From the cell containing the given text, extract its center point as [x, y] coordinate. 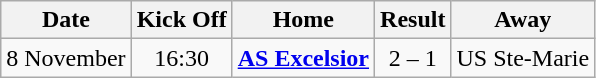
8 November [66, 58]
Kick Off [182, 20]
Date [66, 20]
AS Excelsior [303, 58]
16:30 [182, 58]
Away [523, 20]
2 – 1 [413, 58]
US Ste-Marie [523, 58]
Result [413, 20]
Home [303, 20]
